From the cell containing the given text, extract its center point as [x, y] coordinate. 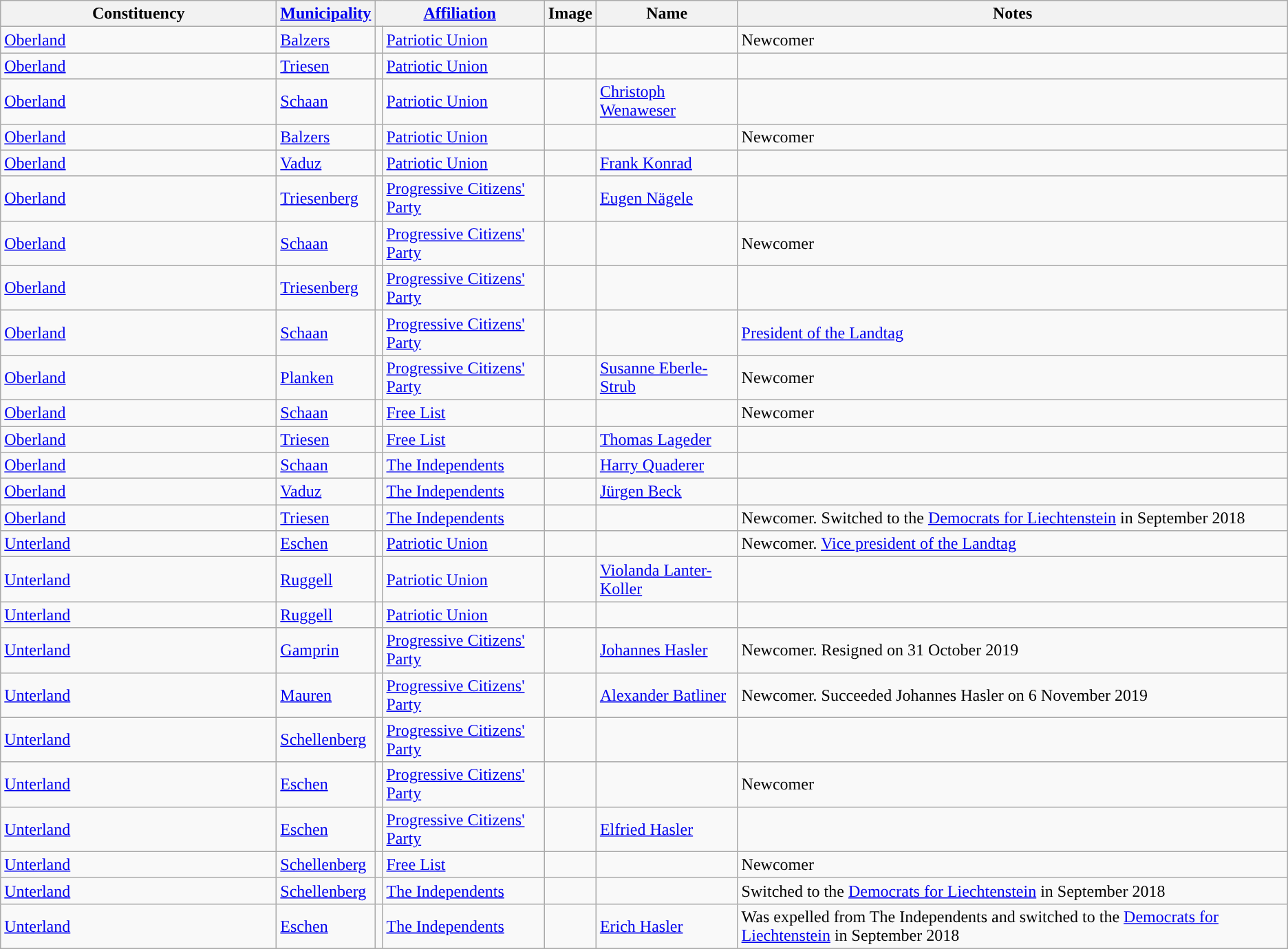
Susanne Eberle-Strub [667, 377]
Was expelled from The Independents and switched to the Democrats for Liechtenstein in September 2018 [1013, 926]
Switched to the Democrats for Liechtenstein in September 2018 [1013, 891]
Newcomer. Switched to the Democrats for Liechtenstein in September 2018 [1013, 518]
Christoph Wenaweser [667, 102]
Municipality [326, 14]
Erich Hasler [667, 926]
Image [570, 14]
Newcomer. Succeeded Johannes Hasler on 6 November 2019 [1013, 695]
Eugen Nägele [667, 198]
Gamprin [326, 651]
Frank Konrad [667, 163]
Name [667, 14]
Alexander Batliner [667, 695]
Newcomer. Resigned on 31 October 2019 [1013, 651]
Notes [1013, 14]
Harry Quaderer [667, 466]
Johannes Hasler [667, 651]
Jürgen Beck [667, 492]
Mauren [326, 695]
Constituency [139, 14]
Elfried Hasler [667, 829]
Thomas Lageder [667, 439]
Newcomer. Vice president of the Landtag [1013, 544]
Affiliation [460, 14]
Planken [326, 377]
President of the Landtag [1013, 333]
Violanda Lanter-Koller [667, 579]
